Output the [X, Y] coordinate of the center of the cell containing the given text.  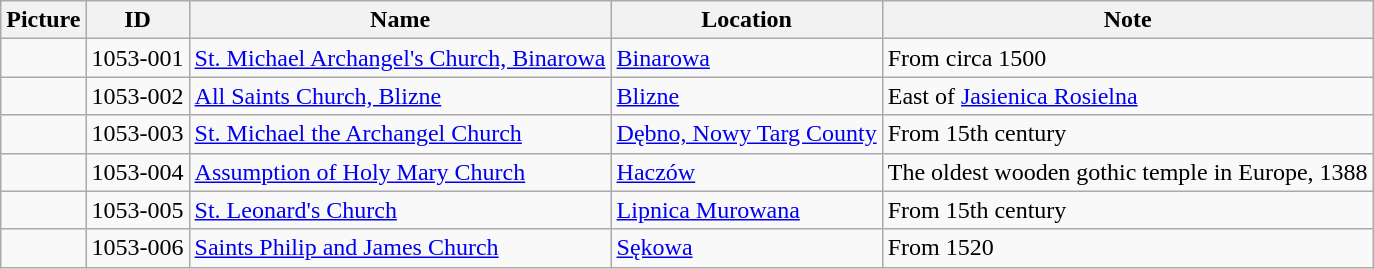
Location [746, 20]
1053-002 [138, 96]
Binarowa [746, 58]
1053-004 [138, 172]
Blizne [746, 96]
East of Jasienica Rosielna [1128, 96]
Picture [44, 20]
From circa 1500 [1128, 58]
Name [400, 20]
Dębno, Nowy Targ County [746, 134]
The oldest wooden gothic temple in Europe, 1388 [1128, 172]
Saints Philip and James Church [400, 248]
1053-001 [138, 58]
Lipnica Murowana [746, 210]
St. Michael Archangel's Church, Binarowa [400, 58]
Assumption of Holy Mary Church [400, 172]
All Saints Church, Blizne [400, 96]
Haczów [746, 172]
ID [138, 20]
Sękowa [746, 248]
St. Michael the Archangel Church [400, 134]
1053-003 [138, 134]
1053-005 [138, 210]
Note [1128, 20]
1053-006 [138, 248]
St. Leonard's Church [400, 210]
From 1520 [1128, 248]
